Locate the cell with the specified text and output its (x, y) center coordinate. 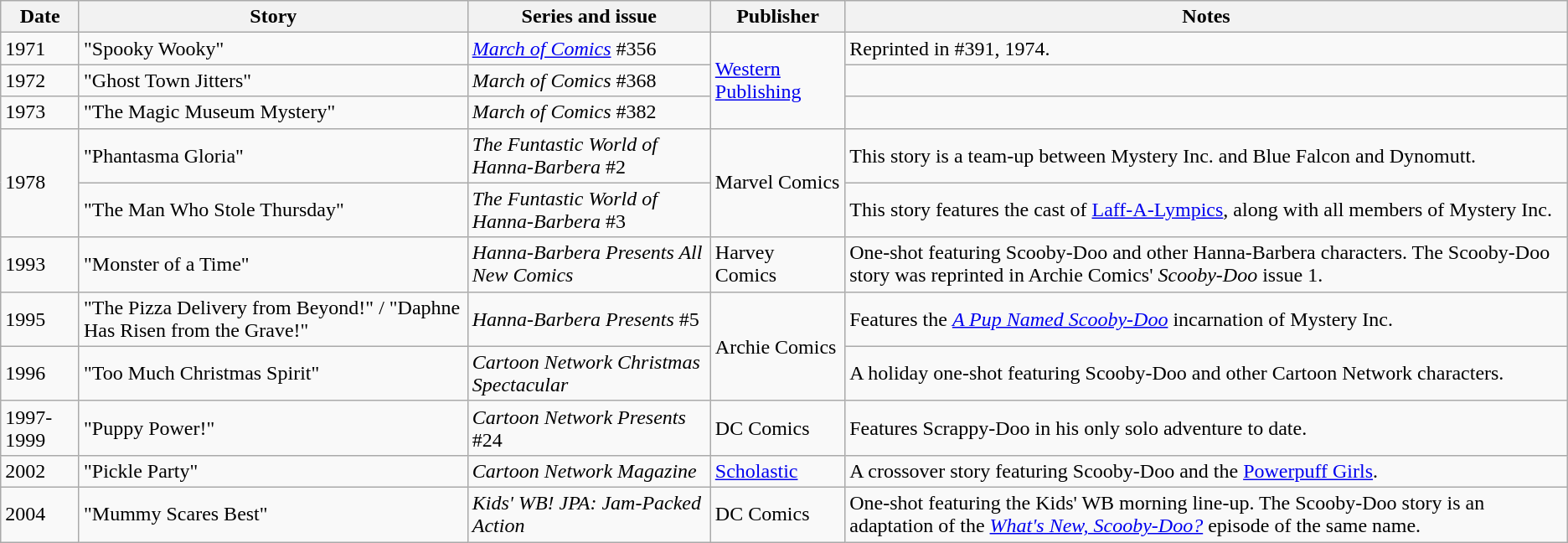
Series and issue (589, 17)
Features Scrappy-Doo in his only solo adventure to date. (1206, 427)
Features the A Pup Named Scooby-Doo incarnation of Mystery Inc. (1206, 318)
Hanna-Barbera Presents All New Comics (589, 265)
A crossover story featuring Scooby-Doo and the Powerpuff Girls. (1206, 471)
1996 (40, 374)
March of Comics #382 (589, 112)
Cartoon Network Magazine (589, 471)
1978 (40, 183)
March of Comics #368 (589, 80)
"The Pizza Delivery from Beyond!" / "Daphne Has Risen from the Grave!" (273, 318)
Cartoon Network Presents #24 (589, 427)
1995 (40, 318)
2004 (40, 515)
1972 (40, 80)
1997-1999 (40, 427)
Publisher (777, 17)
"Puppy Power!" (273, 427)
"Too Much Christmas Spirit" (273, 374)
Marvel Comics (777, 183)
"Pickle Party" (273, 471)
The Funtastic World of Hanna-Barbera #3 (589, 209)
Kids' WB! JPA: Jam-Packed Action (589, 515)
"Spooky Wooky" (273, 49)
Cartoon Network Christmas Spectacular (589, 374)
One-shot featuring the Kids' WB morning line-up. The Scooby-Doo story is an adaptation of the What's New, Scooby-Doo? episode of the same name. (1206, 515)
1993 (40, 265)
A holiday one-shot featuring Scooby-Doo and other Cartoon Network characters. (1206, 374)
"Monster of a Time" (273, 265)
Hanna-Barbera Presents #5 (589, 318)
"Ghost Town Jitters" (273, 80)
March of Comics #356 (589, 49)
One-shot featuring Scooby-Doo and other Hanna-Barbera characters. The Scooby-Doo story was reprinted in Archie Comics' Scooby-Doo issue 1. (1206, 265)
Notes (1206, 17)
1971 (40, 49)
1973 (40, 112)
Date (40, 17)
Archie Comics (777, 346)
Harvey Comics (777, 265)
The Funtastic World of Hanna-Barbera #2 (589, 156)
"The Man Who Stole Thursday" (273, 209)
This story is a team-up between Mystery Inc. and Blue Falcon and Dynomutt. (1206, 156)
Western Publishing (777, 80)
"Mummy Scares Best" (273, 515)
Story (273, 17)
"The Magic Museum Mystery" (273, 112)
Scholastic (777, 471)
"Phantasma Gloria" (273, 156)
2002 (40, 471)
Reprinted in #391, 1974. (1206, 49)
This story features the cast of Laff-A-Lympics, along with all members of Mystery Inc. (1206, 209)
